Find where the given text appears and provide that cell's center as (x, y) coordinate. 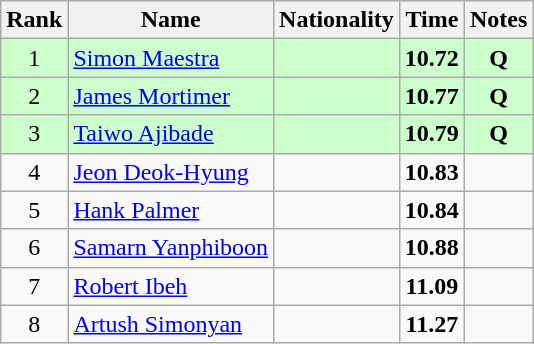
10.83 (432, 172)
Hank Palmer (171, 210)
10.72 (432, 58)
6 (34, 248)
11.09 (432, 286)
11.27 (432, 324)
8 (34, 324)
Name (171, 20)
2 (34, 96)
5 (34, 210)
Artush Simonyan (171, 324)
Time (432, 20)
James Mortimer (171, 96)
Jeon Deok-Hyung (171, 172)
Simon Maestra (171, 58)
Notes (498, 20)
7 (34, 286)
Taiwo Ajibade (171, 134)
10.79 (432, 134)
Samarn Yanphiboon (171, 248)
4 (34, 172)
Nationality (337, 20)
1 (34, 58)
Robert Ibeh (171, 286)
10.77 (432, 96)
10.88 (432, 248)
10.84 (432, 210)
3 (34, 134)
Rank (34, 20)
